From the cell containing the given text, extract its center point as [x, y] coordinate. 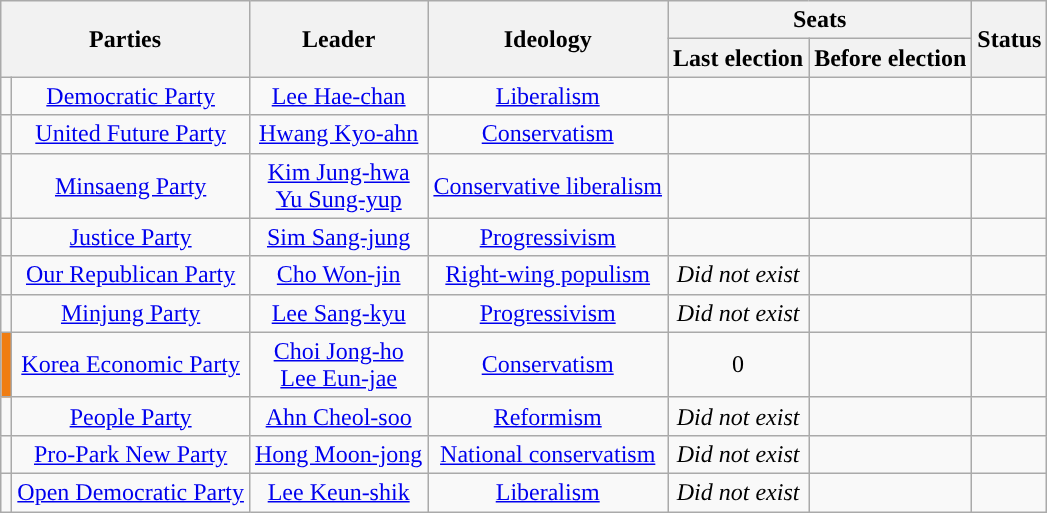
Open Democratic Party [131, 492]
Lee Hae-chan [338, 96]
Justice Party [131, 237]
Hwang Kyo-ahn [338, 134]
Sim Sang-jung [338, 237]
Kim Jung-hwaYu Sung-yup [338, 186]
People Party [131, 416]
Before election [890, 58]
United Future Party [131, 134]
Minsaeng Party [131, 186]
Minjung Party [131, 313]
Korea Economic Party [131, 364]
Hong Moon-jong [338, 454]
Leader [338, 39]
Ahn Cheol-soo [338, 416]
Seats [820, 20]
Ideology [548, 39]
Our Republican Party [131, 275]
0 [738, 364]
Lee Sang-kyu [338, 313]
Cho Won-jin [338, 275]
Pro-Park New Party [131, 454]
Lee Keun-shik [338, 492]
Reformism [548, 416]
Status [1010, 39]
Parties [126, 39]
Conservative liberalism [548, 186]
Right-wing populism [548, 275]
Choi Jong-hoLee Eun-jae [338, 364]
National conservatism [548, 454]
Last election [738, 58]
Democratic Party [131, 96]
